Return the (x, y) coordinate for the center point of the cell that contains the specified text.  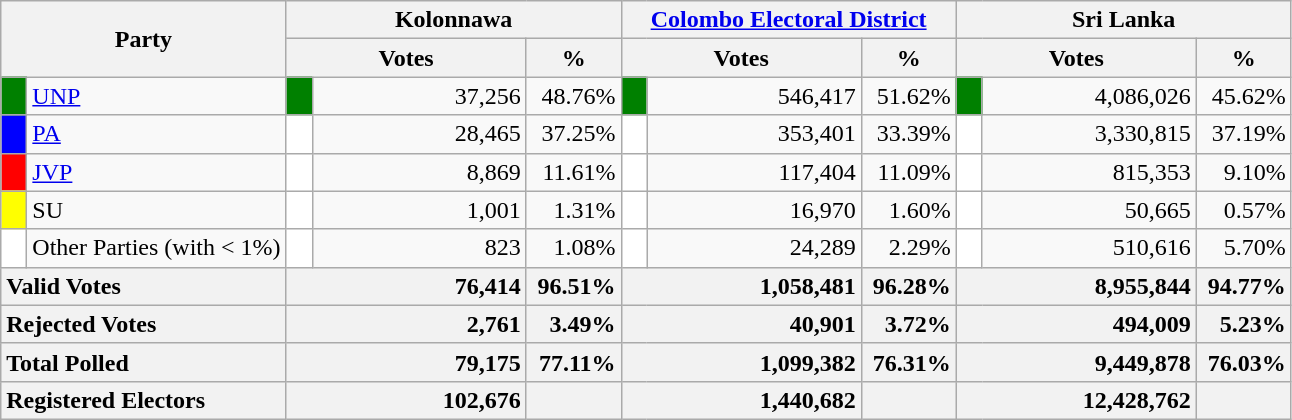
Colombo Electoral District (788, 20)
3.72% (908, 324)
Valid Votes (144, 286)
8,869 (419, 172)
Total Polled (144, 362)
1,001 (419, 210)
PA (156, 134)
37.25% (574, 134)
UNP (156, 96)
40,901 (741, 324)
94.77% (1244, 286)
Sri Lanka (1124, 20)
96.51% (574, 286)
37,256 (419, 96)
1.60% (908, 210)
79,175 (406, 362)
Other Parties (with < 1%) (156, 248)
0.57% (1244, 210)
50,665 (1089, 210)
2,761 (406, 324)
1.08% (574, 248)
3,330,815 (1089, 134)
11.61% (574, 172)
5.70% (1244, 248)
76.03% (1244, 362)
1,099,382 (741, 362)
9,449,878 (1076, 362)
9.10% (1244, 172)
Rejected Votes (144, 324)
33.39% (908, 134)
JVP (156, 172)
16,970 (754, 210)
8,955,844 (1076, 286)
45.62% (1244, 96)
815,353 (1089, 172)
12,428,762 (1076, 400)
77.11% (574, 362)
SU (156, 210)
5.23% (1244, 324)
117,404 (754, 172)
1,440,682 (741, 400)
1,058,481 (741, 286)
Registered Electors (144, 400)
3.49% (574, 324)
510,616 (1089, 248)
823 (419, 248)
546,417 (754, 96)
Kolonnawa (454, 20)
48.76% (574, 96)
24,289 (754, 248)
76,414 (406, 286)
28,465 (419, 134)
37.19% (1244, 134)
4,086,026 (1089, 96)
353,401 (754, 134)
102,676 (406, 400)
11.09% (908, 172)
51.62% (908, 96)
Party (144, 39)
494,009 (1076, 324)
76.31% (908, 362)
1.31% (574, 210)
2.29% (908, 248)
96.28% (908, 286)
